Determine the (X, Y) coordinate at the center of the cell enclosing the given text.  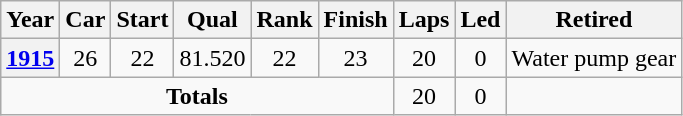
Car (86, 20)
Rank (284, 20)
1915 (30, 58)
26 (86, 58)
Start (142, 20)
Water pump gear (594, 58)
Laps (424, 20)
81.520 (212, 58)
Year (30, 20)
Finish (356, 20)
23 (356, 58)
Totals (197, 96)
Led (480, 20)
Qual (212, 20)
Retired (594, 20)
